Determine the [x, y] coordinate at the center of the cell enclosing the given text.  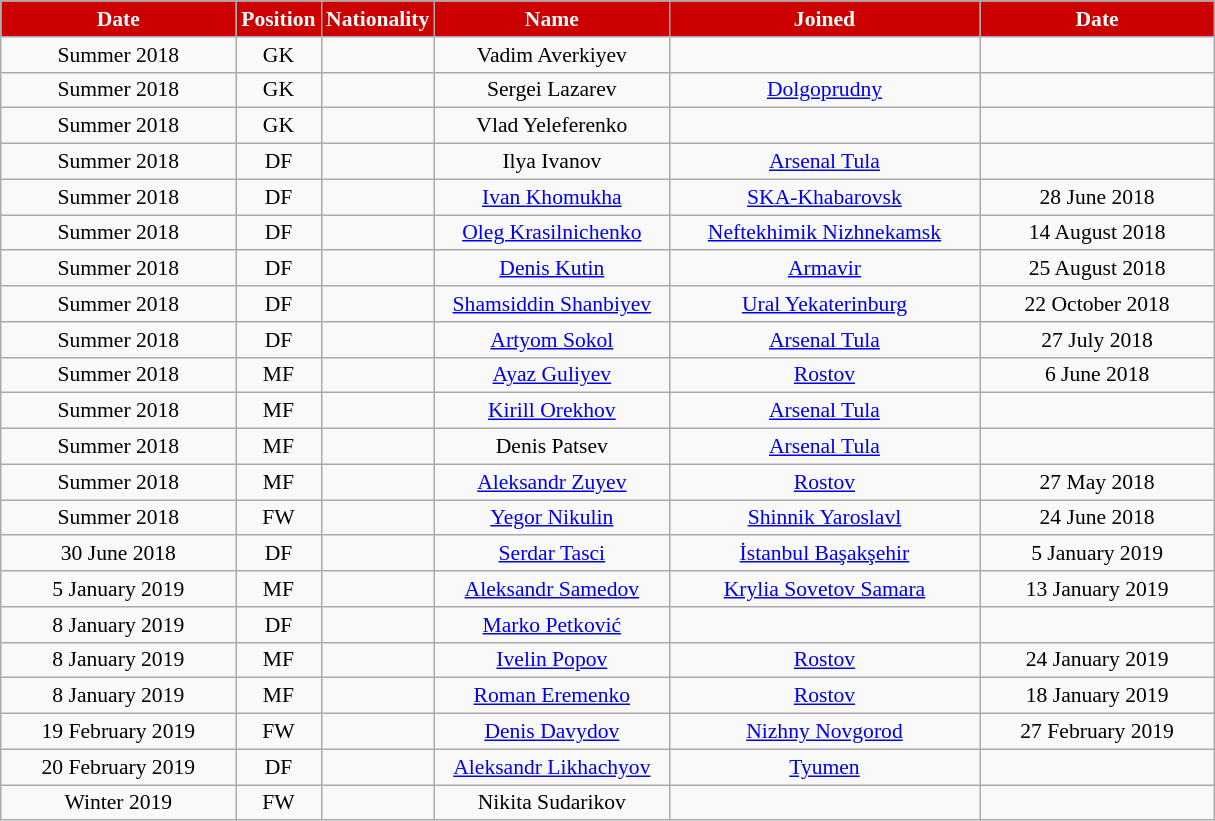
Nationality [378, 19]
Sergei Lazarev [552, 90]
18 January 2019 [1098, 696]
Nizhny Novgorod [824, 732]
Roman Eremenko [552, 696]
Position [278, 19]
27 July 2018 [1098, 340]
13 January 2019 [1098, 589]
Aleksandr Zuyev [552, 482]
20 February 2019 [118, 767]
SKA-Khabarovsk [824, 197]
Serdar Tasci [552, 554]
Denis Kutin [552, 269]
19 February 2019 [118, 732]
27 May 2018 [1098, 482]
Tyumen [824, 767]
30 June 2018 [118, 554]
Ivan Khomukha [552, 197]
Nikita Sudarikov [552, 803]
Winter 2019 [118, 803]
Aleksandr Samedov [552, 589]
6 June 2018 [1098, 375]
Vadim Averkiyev [552, 55]
Artyom Sokol [552, 340]
Armavir [824, 269]
24 June 2018 [1098, 518]
Neftekhimik Nizhnekamsk [824, 233]
Denis Davydov [552, 732]
22 October 2018 [1098, 304]
Ural Yekaterinburg [824, 304]
Yegor Nikulin [552, 518]
Ilya Ivanov [552, 162]
Kirill Orekhov [552, 411]
Joined [824, 19]
Vlad Yeleferenko [552, 126]
Shinnik Yaroslavl [824, 518]
Oleg Krasilnichenko [552, 233]
Krylia Sovetov Samara [824, 589]
25 August 2018 [1098, 269]
Name [552, 19]
24 January 2019 [1098, 660]
Ivelin Popov [552, 660]
Aleksandr Likhachyov [552, 767]
Marko Petković [552, 625]
Denis Patsev [552, 447]
27 February 2019 [1098, 732]
Shamsiddin Shanbiyev [552, 304]
Ayaz Guliyev [552, 375]
Dolgoprudny [824, 90]
İstanbul Başakşehir [824, 554]
28 June 2018 [1098, 197]
14 August 2018 [1098, 233]
